Return the [X, Y] coordinate for the center point of the cell that contains the specified text.  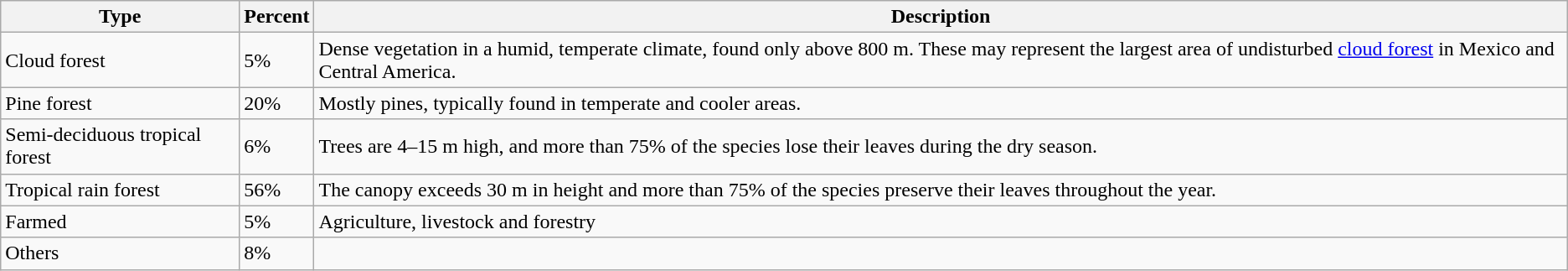
Type [121, 17]
6% [276, 146]
Trees are 4–15 m high, and more than 75% of the species lose their leaves during the dry season. [941, 146]
Cloud forest [121, 60]
Percent [276, 17]
56% [276, 190]
Tropical rain forest [121, 190]
Semi-deciduous tropical forest [121, 146]
Mostly pines, typically found in temperate and cooler areas. [941, 103]
The canopy exceeds 30 m in height and more than 75% of the species preserve their leaves throughout the year. [941, 190]
8% [276, 253]
Others [121, 253]
Farmed [121, 221]
Pine forest [121, 103]
Description [941, 17]
Agriculture, livestock and forestry [941, 221]
20% [276, 103]
